Return the (X, Y) coordinate for the center point of the cell that contains the specified text.  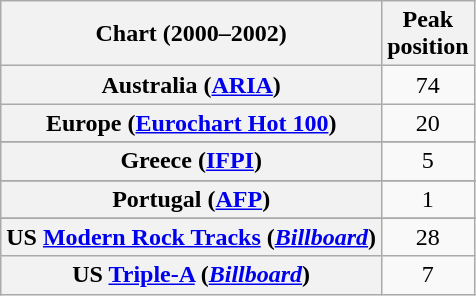
US Triple-A (Billboard) (192, 275)
5 (428, 161)
US Modern Rock Tracks (Billboard) (192, 237)
28 (428, 237)
Australia (ARIA) (192, 85)
Peakposition (428, 34)
Portugal (AFP) (192, 199)
Europe (Eurochart Hot 100) (192, 123)
Chart (2000–2002) (192, 34)
1 (428, 199)
74 (428, 85)
20 (428, 123)
7 (428, 275)
Greece (IFPI) (192, 161)
